Search for the cell housing the specified text and yield its [X, Y] center coordinate. 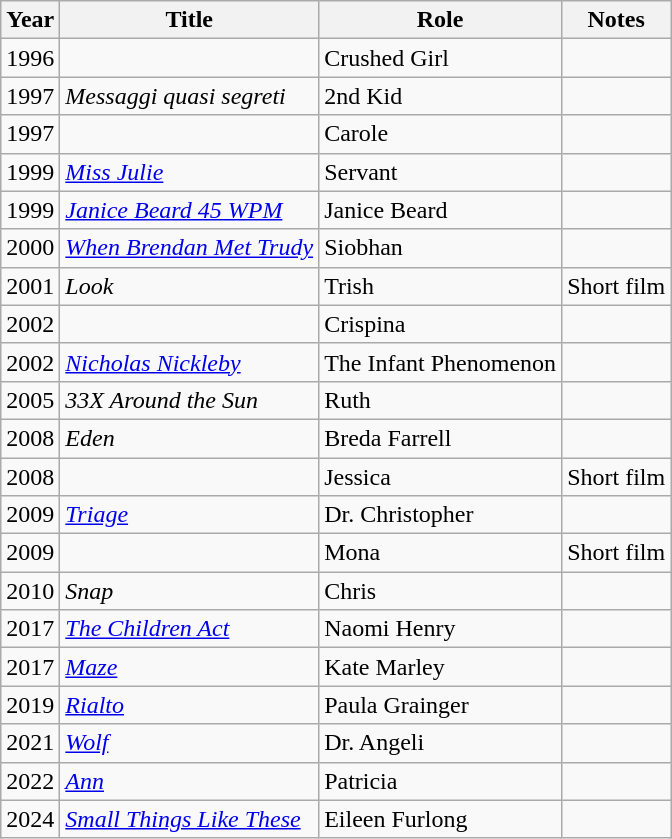
Naomi Henry [440, 629]
Look [190, 286]
2019 [30, 705]
Wolf [190, 743]
Maze [190, 667]
Triage [190, 515]
2010 [30, 591]
Ruth [440, 400]
Janice Beard 45 WPM [190, 210]
Janice Beard [440, 210]
Nicholas Nickleby [190, 362]
When Brendan Met Trudy [190, 248]
Title [190, 20]
Eden [190, 438]
2021 [30, 743]
2022 [30, 781]
Jessica [440, 477]
Paula Grainger [440, 705]
2001 [30, 286]
Dr. Christopher [440, 515]
Siobhan [440, 248]
The Children Act [190, 629]
Rialto [190, 705]
Snap [190, 591]
Ann [190, 781]
33X Around the Sun [190, 400]
Breda Farrell [440, 438]
Kate Marley [440, 667]
Eileen Furlong [440, 819]
Crispina [440, 324]
Notes [616, 20]
Miss Julie [190, 172]
Dr. Angeli [440, 743]
Mona [440, 553]
1996 [30, 58]
Year [30, 20]
2000 [30, 248]
Patricia [440, 781]
Servant [440, 172]
Carole [440, 134]
2024 [30, 819]
Messaggi quasi segreti [190, 96]
2005 [30, 400]
Crushed Girl [440, 58]
Role [440, 20]
Chris [440, 591]
Small Things Like These [190, 819]
Trish [440, 286]
2nd Kid [440, 96]
The Infant Phenomenon [440, 362]
